Extract the (x, y) coordinate from the center of the cell holding the provided text.  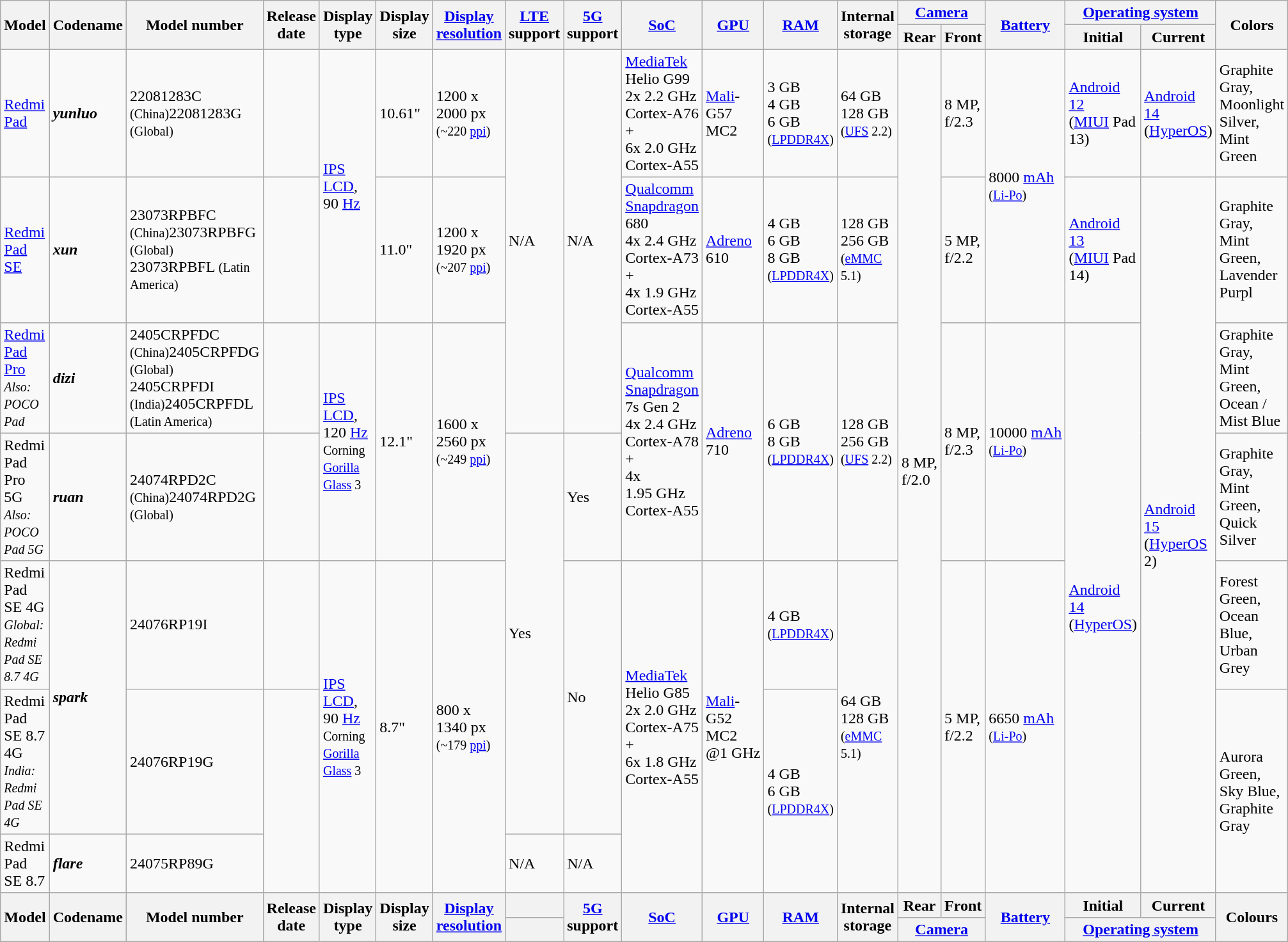
Android 12(MIUI Pad 13) (1103, 113)
24075RP89G (195, 863)
Forest Green, Ocean Blue, Urban Grey (1252, 625)
2405CRPFDC (China)2405CRPFDG (Global)2405CRPFDI (India)2405CRPFDL (Latin America) (195, 377)
Android 13(MIUI Pad 14) (1103, 249)
Adreno 610 (733, 249)
xun (88, 249)
3 GB4 GB6 GB(LPDDR4X) (800, 113)
64 GB128 GB(eMMC 5.1) (868, 726)
Adreno 710 (733, 441)
Android 15(HyperOS 2) (1179, 535)
24076RP19G (195, 761)
Aurora Green, Sky Blue, Graphite Gray (1252, 790)
IPS LCD, 120 HzCorning Gorilla Glass 3 (347, 441)
Colors (1252, 25)
IPS LCD, 90 HzCorning Gorilla Glass 3 (347, 726)
23073RPBFC (China)23073RPBFG (Global)23073RPBFL (Latin America) (195, 249)
MediaTek Helio G852x 2.0 GHz Cortex-A75 +6x 1.8 GHz Cortex-A55 (662, 726)
1200 x 2000 px(~220 ppi) (468, 113)
ruan (88, 497)
MediaTek Helio G992x 2.2 GHz Cortex-A76 +6x 2.0 GHz Cortex-A55 (662, 113)
Graphite Gray, Mint Green, Quick Silver (1252, 497)
1600 x 2560 px(~249 ppi) (468, 441)
Mali-G52 MC2@1 GHz (733, 726)
22081283C (China)22081283G (Global) (195, 113)
8 MP, f/2.0 (919, 471)
128 GB256 GB(UFS 2.2) (868, 441)
6 GB8 GB(LPDDR4X) (800, 441)
12.1" (404, 441)
8.7" (404, 726)
Graphite Gray, Moonlight Silver, Mint Green (1252, 113)
flare (88, 863)
Redmi Pad SE 4GGlobal: Redmi Pad SE 8.7 4G (25, 625)
Redmi Pad SE (25, 249)
24076RP19I (195, 625)
Redmi Pad (25, 113)
LTE support (535, 25)
Graphite Gray, Mint Green, Ocean / Mist Blue (1252, 377)
Mali-G57 MC2 (733, 113)
Redmi Pad ProAlso: POCO Pad (25, 377)
11.0" (404, 249)
800 x 1340 px(~179 ppi) (468, 726)
64 GB128 GB(UFS 2.2) (868, 113)
6650 mAh(Li-Po) (1025, 726)
spark (88, 697)
1200 x 1920 px(~207 ppi) (468, 249)
Redmi Pad SE 8.7 (25, 863)
Graphite Gray, Mint Green, Lavender Purpl (1252, 249)
4 GB6 GB(LPDDR4X) (800, 790)
128 GB256 GB(eMMC 5.1) (868, 249)
Colours (1252, 917)
dizi (88, 377)
Qualcomm Snapdragon 6804x 2.4 GHz Cortex-A73 +4x 1.9 GHz Cortex-A55 (662, 249)
Redmi Pad Pro 5GAlso: POCO Pad 5G (25, 497)
Qualcomm Snapdragon 7s Gen 24x 2.4 GHz Cortex-A78 +4x 1.95 GHz Cortex-A55 (662, 441)
No (592, 697)
4 GB6 GB8 GB(LPDDR4X) (800, 249)
4 GB(LPDDR4X) (800, 625)
10000 mAh(Li-Po) (1025, 441)
24074RPD2C (China)24074RPD2G (Global) (195, 497)
10.61" (404, 113)
8000 mAh(Li-Po) (1025, 185)
yunluo (88, 113)
Redmi Pad SE 8.7 4GIndia: Redmi Pad SE 4G (25, 761)
IPS LCD, 90 Hz (347, 185)
